Pinpoint the cell where the given text exists, returning its (X, Y) midpoint coordinate. 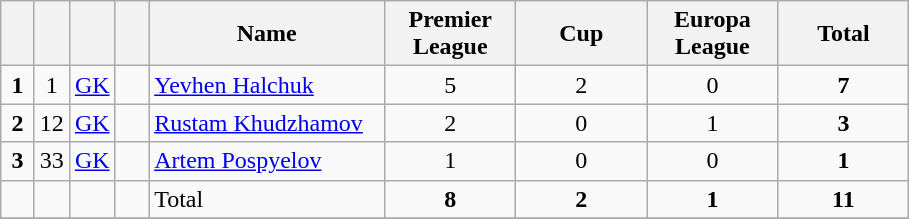
33 (52, 161)
Europa League (712, 34)
Premier League (450, 34)
8 (450, 199)
Rustam Khudzhamov (267, 123)
Name (267, 34)
11 (844, 199)
Yevhen Halchuk (267, 85)
Artem Pospyelov (267, 161)
5 (450, 85)
12 (52, 123)
Cup (582, 34)
7 (844, 85)
